From the cell containing the given text, extract its center point as [x, y] coordinate. 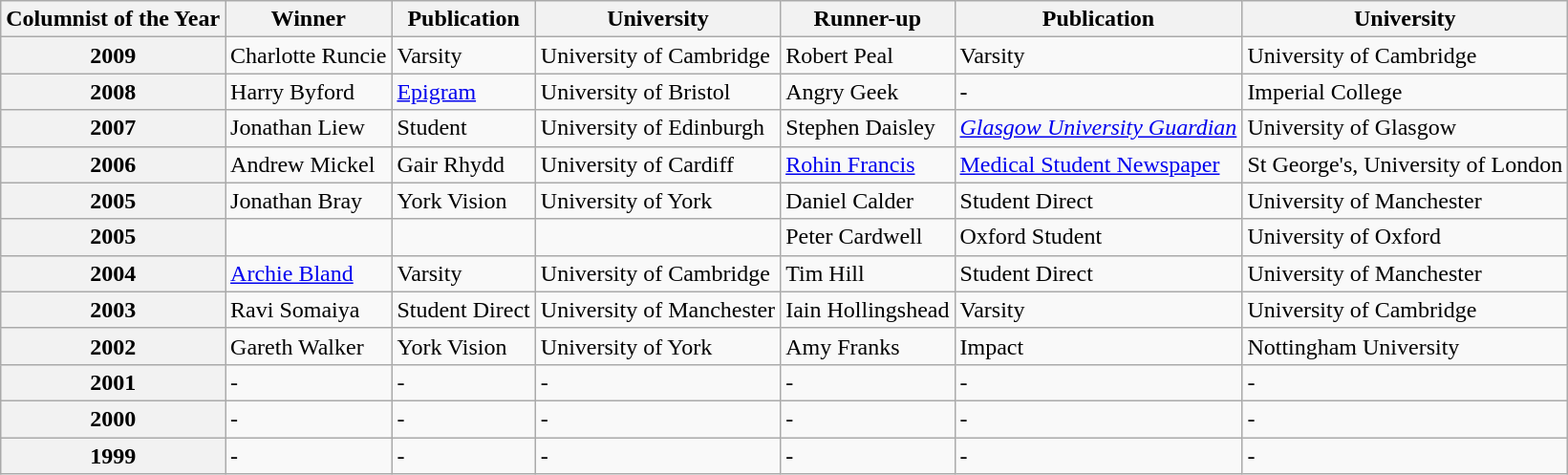
2000 [113, 419]
2004 [113, 273]
Iain Hollingshead [868, 310]
2003 [113, 310]
2002 [113, 346]
Jonathan Liew [309, 128]
2007 [113, 128]
Daniel Calder [868, 201]
Oxford Student [1099, 237]
Amy Franks [868, 346]
Columnist of the Year [113, 19]
Andrew Mickel [309, 164]
Jonathan Bray [309, 201]
Winner [309, 19]
University of Bristol [657, 92]
Tim Hill [868, 273]
Gareth Walker [309, 346]
Nottingham University [1405, 346]
Runner-up [868, 19]
Stephen Daisley [868, 128]
Peter Cardwell [868, 237]
Rohin Francis [868, 164]
Ravi Somaiya [309, 310]
University of Oxford [1405, 237]
Robert Peal [868, 55]
Student [463, 128]
Impact [1099, 346]
Medical Student Newspaper [1099, 164]
University of Glasgow [1405, 128]
St George's, University of London [1405, 164]
Glasgow University Guardian [1099, 128]
Imperial College [1405, 92]
Gair Rhydd [463, 164]
University of Edinburgh [657, 128]
2009 [113, 55]
Harry Byford [309, 92]
2006 [113, 164]
Angry Geek [868, 92]
1999 [113, 456]
Epigram [463, 92]
2001 [113, 382]
Archie Bland [309, 273]
Charlotte Runcie [309, 55]
University of Cardiff [657, 164]
2008 [113, 92]
